Output the (X, Y) coordinate of the center of the cell containing the given text.  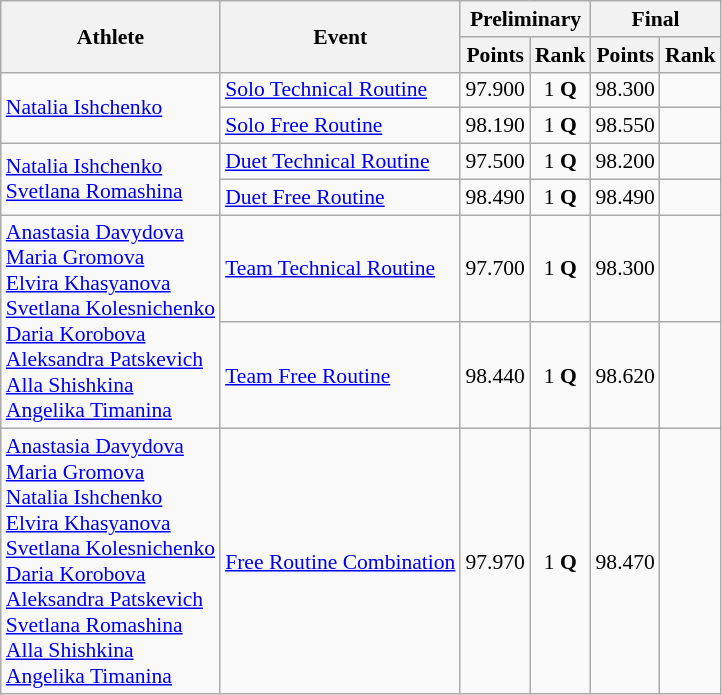
98.470 (624, 562)
Natalia IshchenkoSvetlana Romashina (110, 180)
Team Technical Routine (340, 268)
Team Free Routine (340, 376)
97.900 (494, 90)
97.500 (494, 162)
Natalia Ishchenko (110, 108)
98.620 (624, 376)
Free Routine Combination (340, 562)
Anastasia DavydovaMaria GromovaElvira KhasyanovaSvetlana KolesnichenkoDaria KorobovaAleksandra PatskevichAlla ShishkinaAngelika Timanina (110, 322)
97.700 (494, 268)
Duet Free Routine (340, 197)
98.190 (494, 126)
98.200 (624, 162)
Event (340, 36)
97.970 (494, 562)
Solo Free Routine (340, 126)
Final (655, 19)
Preliminary (525, 19)
Duet Technical Routine (340, 162)
98.550 (624, 126)
Athlete (110, 36)
Solo Technical Routine (340, 90)
98.440 (494, 376)
